Pinpoint the cell where the given text exists, returning its [x, y] midpoint coordinate. 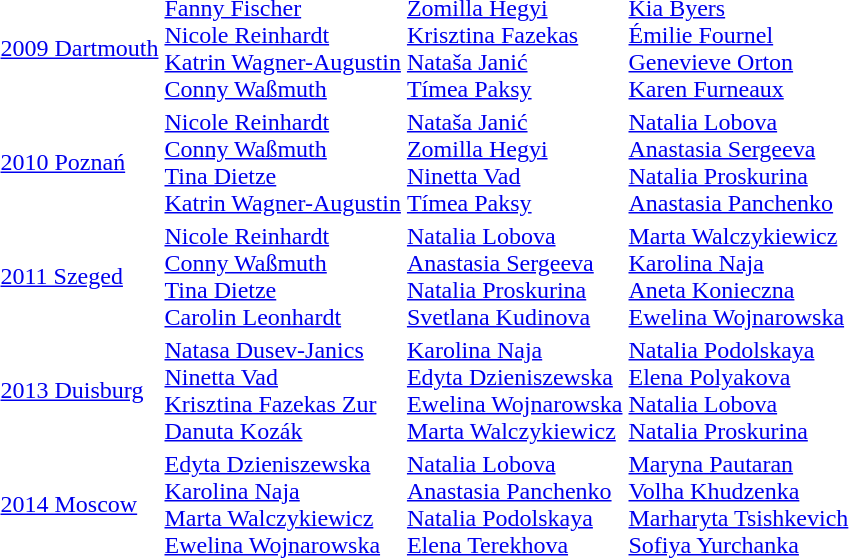
Natalia LobovaAnastasia SergeevaNatalia ProskurinaSvetlana Kudinova [514, 276]
Nicole ReinhardtConny WaßmuthTina DietzeKatrin Wagner-Augustin [282, 162]
Natasa Dusev-JanicsNinetta VadKrisztina Fazekas ZurDanuta Kozák [282, 390]
Nicole ReinhardtConny WaßmuthTina DietzeCarolin Leonhardt [282, 276]
Karolina NajaEdyta DzieniszewskaEwelina WojnarowskaMarta Walczykiewicz [514, 390]
Nataša JanićZomilla HegyiNinetta VadTímea Paksy [514, 162]
